Output the (X, Y) coordinate of the center of the cell containing the given text.  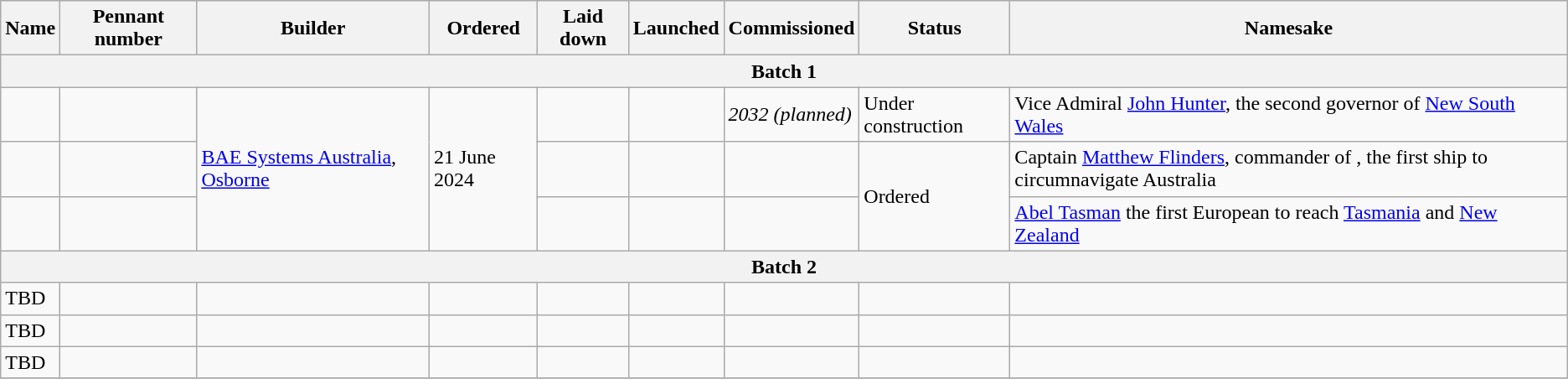
Under construction (935, 114)
Builder (313, 29)
Batch 2 (784, 267)
Abel Tasman the first European to reach Tasmania and New Zealand (1288, 223)
Captain Matthew Flinders, commander of , the first ship to circumnavigate Australia (1288, 169)
Laid down (583, 29)
21 June 2024 (482, 169)
Namesake (1288, 29)
Batch 1 (784, 71)
Pennant number (129, 29)
BAE Systems Australia, Osborne (313, 169)
Name (30, 29)
Launched (676, 29)
2032 (planned) (792, 114)
Vice Admiral John Hunter, the second governor of New South Wales (1288, 114)
Status (935, 29)
Commissioned (792, 29)
